From the cell containing the given text, extract its center point as (x, y) coordinate. 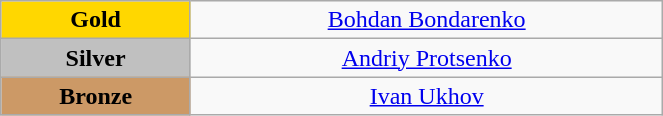
Bronze (96, 96)
Andriy Protsenko (426, 58)
Gold (96, 20)
Ivan Ukhov (426, 96)
Bohdan Bondarenko (426, 20)
Silver (96, 58)
